Capture the cell that displays the provided text and extract its (X, Y) central coordinate. 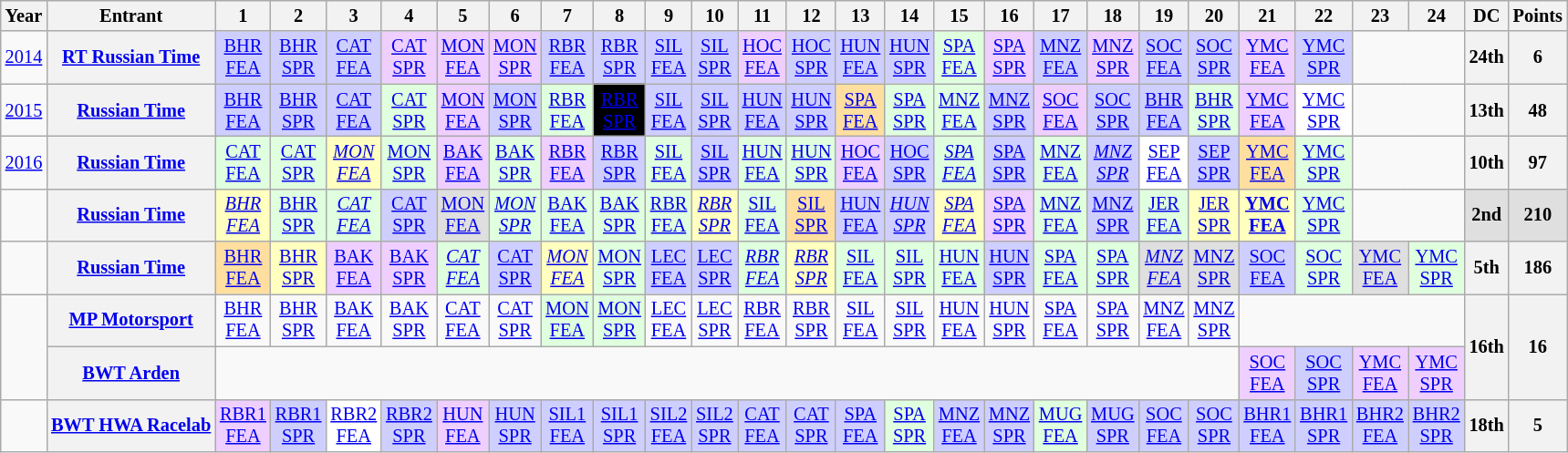
2014 (24, 57)
22 (1324, 15)
21 (1267, 15)
BHR1SPR (1324, 426)
SIL1FEA (567, 426)
SIL2SPR (714, 426)
2nd (1487, 215)
18 (1113, 15)
RBR1SPR (299, 426)
48 (1538, 110)
3 (354, 15)
RBR2FEA (354, 426)
BWT Arden (131, 373)
Year (24, 15)
10 (714, 15)
186 (1538, 268)
RBR2SPR (409, 426)
SEPFEA (1164, 162)
BWT HWA Racelab (131, 426)
9 (669, 15)
24th (1487, 57)
MUGFEA (1060, 426)
8 (618, 15)
19 (1164, 15)
4 (409, 15)
BHR1FEA (1267, 426)
14 (909, 15)
SEPSPR (1213, 162)
18th (1487, 426)
13 (860, 15)
24 (1437, 15)
MP Motorsport (131, 320)
SIL2FEA (669, 426)
2016 (24, 162)
7 (567, 15)
12 (811, 15)
20 (1213, 15)
16th (1487, 346)
SIL1SPR (618, 426)
RT Russian Time (131, 57)
MUGSPR (1113, 426)
2 (299, 15)
13th (1487, 110)
BHR2SPR (1437, 426)
DC (1487, 15)
210 (1538, 215)
23 (1380, 15)
Points (1538, 15)
Entrant (131, 15)
17 (1060, 15)
JERFEA (1164, 215)
5th (1487, 268)
RBR1FEA (243, 426)
1 (243, 15)
11 (763, 15)
2015 (24, 110)
15 (960, 15)
JERSPR (1213, 215)
10th (1487, 162)
97 (1538, 162)
BHR2FEA (1380, 426)
